From the cell containing the given text, extract its center point as [x, y] coordinate. 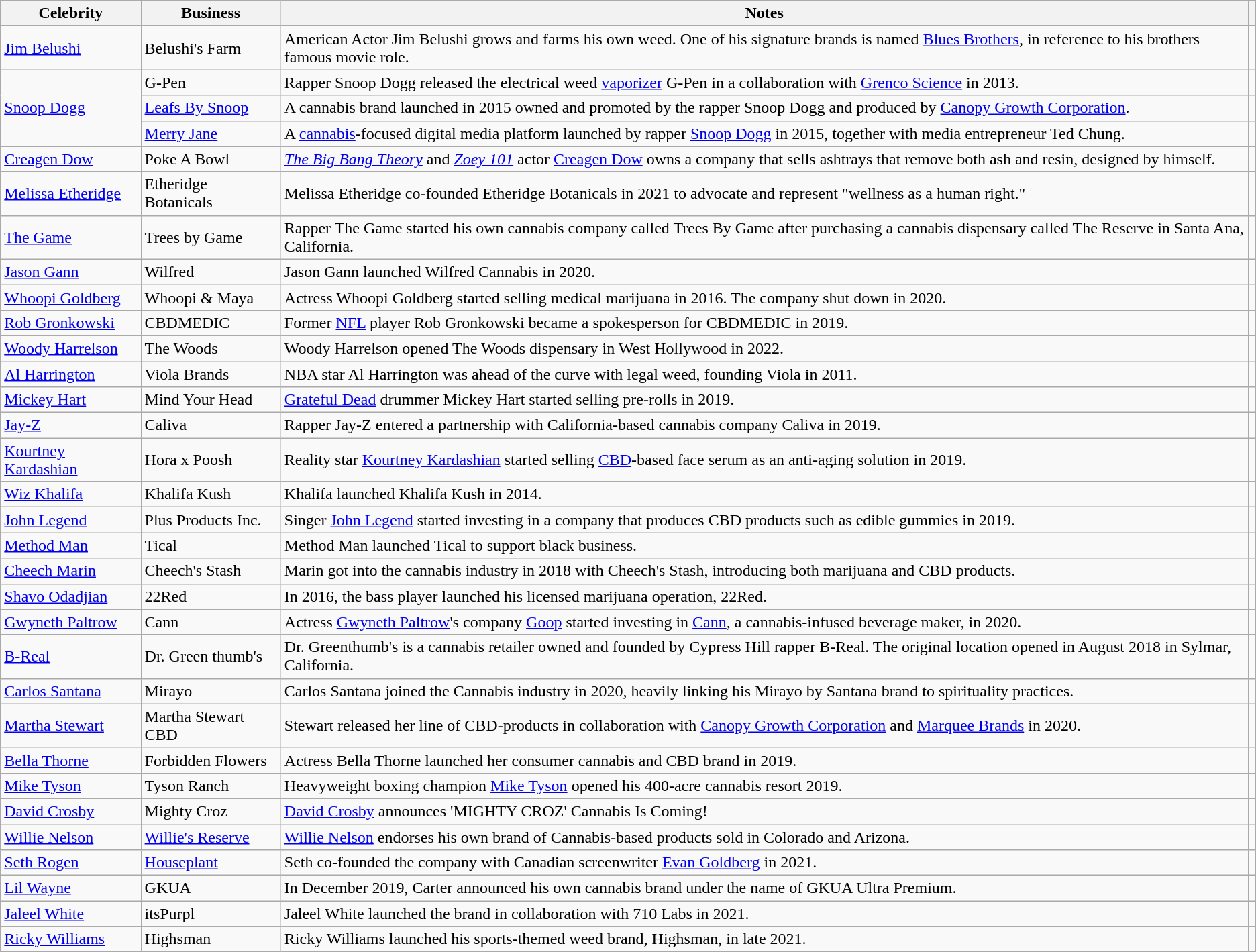
Highsman [211, 939]
Former NFL player Rob Gronkowski became a spokesperson for CBDMEDIC in 2019. [764, 323]
Seth co-founded the company with Canadian screenwriter Evan Goldberg in 2021. [764, 863]
Jaleel White [71, 914]
Khalifa launched Khalifa Kush in 2014. [764, 494]
Lil Wayne [71, 888]
Tical [211, 545]
Bella Thorne [71, 760]
Leafs By Snoop [211, 108]
Grateful Dead drummer Mickey Hart started selling pre-rolls in 2019. [764, 400]
David Crosby [71, 811]
Cann [211, 622]
Kourtney Kardashian [71, 460]
Viola Brands [211, 374]
The Woods [211, 348]
Jaleel White launched the brand in collaboration with 710 Labs in 2021. [764, 914]
David Crosby announces 'MIGHTY CROZ' Cannabis Is Coming! [764, 811]
Mighty Croz [211, 811]
Al Harrington [71, 374]
Shavo Odadjian [71, 596]
Jason Gann launched Wilfred Cannabis in 2020. [764, 272]
The Big Bang Theory and Zoey 101 actor Creagen Dow owns a company that sells ashtrays that remove both ash and resin, designed by himself. [764, 159]
22Red [211, 596]
Rapper Snoop Dogg released the electrical weed vaporizer G-Pen in a collaboration with Grenco Science in 2013. [764, 83]
Rob Gronkowski [71, 323]
Ricky Williams launched his sports-themed weed brand, Highsman, in late 2021. [764, 939]
Poke A Bowl [211, 159]
Cheech Marin [71, 571]
Martha Stewart [71, 726]
NBA star Al Harrington was ahead of the curve with legal weed, founding Viola in 2011. [764, 374]
Woody Harrelson [71, 348]
Melissa Etheridge [71, 193]
Belushi's Farm [211, 48]
Melissa Etheridge co-founded Etheridge Botanicals in 2021 to advocate and represent "wellness as a human right." [764, 193]
Celebrity [71, 13]
Carlos Santana joined the Cannabis industry in 2020, heavily linking his Mirayo by Santana brand to spirituality practices. [764, 691]
Jay-Z [71, 425]
Method Man [71, 545]
Willie Nelson [71, 837]
Woody Harrelson opened The Woods dispensary in West Hollywood in 2022. [764, 348]
John Legend [71, 520]
Mike Tyson [71, 786]
Whoopi Goldberg [71, 297]
CBDMEDIC [211, 323]
Reality star Kourtney Kardashian started selling CBD-based face serum as an anti-aging solution in 2019. [764, 460]
In 2016, the bass player launched his licensed marijuana operation, 22Red. [764, 596]
Merry Jane [211, 134]
Ricky Williams [71, 939]
Heavyweight boxing champion Mike Tyson opened his 400-acre cannabis resort 2019. [764, 786]
Mickey Hart [71, 400]
Rapper Jay-Z entered a partnership with California-based cannabis company Caliva in 2019. [764, 425]
Plus Products Inc. [211, 520]
Tyson Ranch [211, 786]
The Game [71, 237]
Caliva [211, 425]
G-Pen [211, 83]
Wiz Khalifa [71, 494]
Willie's Reserve [211, 837]
Forbidden Flowers [211, 760]
Singer John Legend started investing in a company that produces CBD products such as edible gummies in 2019. [764, 520]
A cannabis brand launched in 2015 owned and promoted by the rapper Snoop Dogg and produced by Canopy Growth Corporation. [764, 108]
Seth Rogen [71, 863]
Mind Your Head [211, 400]
Notes [764, 13]
Cheech's Stash [211, 571]
Whoopi & Maya [211, 297]
Marin got into the cannabis industry in 2018 with Cheech's Stash, introducing both marijuana and CBD products. [764, 571]
Snoop Dogg [71, 108]
Houseplant [211, 863]
A cannabis-focused digital media platform launched by rapper Snoop Dogg in 2015, together with media entrepreneur Ted Chung. [764, 134]
Actress Bella Thorne launched her consumer cannabis and CBD brand in 2019. [764, 760]
Jason Gann [71, 272]
Actress Gwyneth Paltrow's company Goop started investing in Cann, a cannabis-infused beverage maker, in 2020. [764, 622]
itsPurpl [211, 914]
Dr. Green thumb's [211, 656]
Stewart released her line of CBD-products in collaboration with Canopy Growth Corporation and Marquee Brands in 2020. [764, 726]
Hora x Poosh [211, 460]
Etheridge Botanicals [211, 193]
Jim Belushi [71, 48]
Method Man launched Tical to support black business. [764, 545]
Business [211, 13]
Wilfred [211, 272]
GKUA [211, 888]
B-Real [71, 656]
Creagen Dow [71, 159]
Trees by Game [211, 237]
Actress Whoopi Goldberg started selling medical marijuana in 2016. The company shut down in 2020. [764, 297]
Gwyneth Paltrow [71, 622]
Mirayo [211, 691]
Khalifa Kush [211, 494]
Willie Nelson endorses his own brand of Cannabis-based products sold in Colorado and Arizona. [764, 837]
In December 2019, Carter announced his own cannabis brand under the name of GKUA Ultra Premium. [764, 888]
Martha Stewart CBD [211, 726]
Carlos Santana [71, 691]
